Pinpoint the cell where the given text exists, returning its [X, Y] midpoint coordinate. 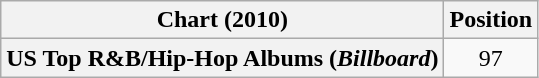
Position [491, 20]
97 [491, 58]
Chart (2010) [222, 20]
US Top R&B/Hip-Hop Albums (Billboard) [222, 58]
